Detect which cell encompasses the target text, then output its [X, Y] center coordinate. 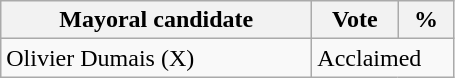
Mayoral candidate [156, 20]
% [426, 20]
Acclaimed [383, 58]
Vote [355, 20]
Olivier Dumais (X) [156, 58]
